For the text-containing cell, return its midpoint in (X, Y) coordinate format. 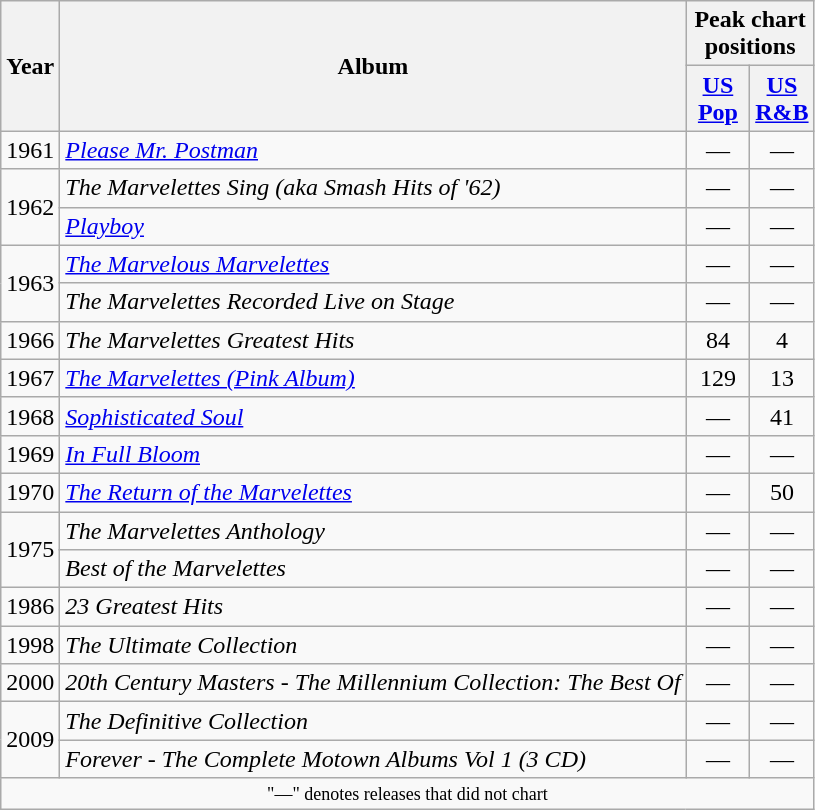
4 (782, 340)
2009 (30, 740)
1998 (30, 645)
The Ultimate Collection (373, 645)
1970 (30, 492)
2000 (30, 683)
1962 (30, 207)
13 (782, 378)
Forever - The Complete Motown Albums Vol 1 (3 CD) (373, 759)
Please Mr. Postman (373, 150)
The Marvelettes Sing (aka Smash Hits of '62) (373, 188)
1975 (30, 550)
Best of the Marvelettes (373, 569)
US R&B (782, 98)
"—" denotes releases that did not chart (408, 794)
1968 (30, 416)
In Full Bloom (373, 454)
The Marvelettes (Pink Album) (373, 378)
The Return of the Marvelettes (373, 492)
129 (718, 378)
US Pop (718, 98)
1969 (30, 454)
Album (373, 66)
84 (718, 340)
20th Century Masters - The Millennium Collection: The Best Of (373, 683)
50 (782, 492)
1966 (30, 340)
Year (30, 66)
1961 (30, 150)
Peak chart positions (750, 34)
1963 (30, 283)
The Marvelettes Recorded Live on Stage (373, 302)
The Definitive Collection (373, 721)
1967 (30, 378)
1986 (30, 607)
The Marvelettes Greatest Hits (373, 340)
23 Greatest Hits (373, 607)
Sophisticated Soul (373, 416)
The Marvelous Marvelettes (373, 264)
41 (782, 416)
Playboy (373, 226)
The Marvelettes Anthology (373, 531)
